Extract the (X, Y) coordinate from the center of the cell holding the provided text.  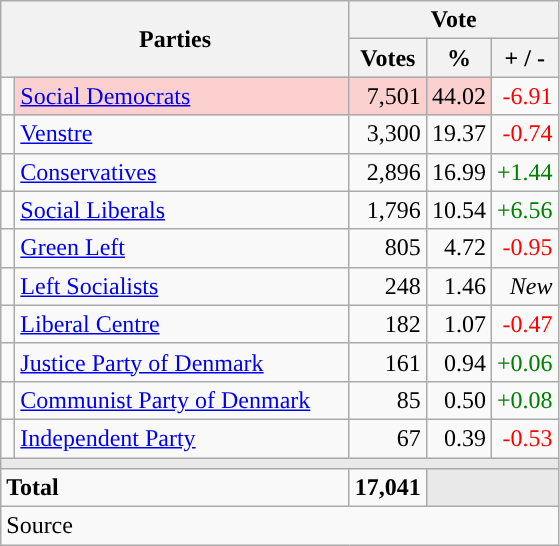
248 (388, 286)
Social Democrats (182, 96)
3,300 (388, 134)
0.39 (458, 438)
19.37 (458, 134)
+1.44 (524, 172)
0.50 (458, 400)
44.02 (458, 96)
1.07 (458, 324)
85 (388, 400)
Independent Party (182, 438)
Social Liberals (182, 210)
% (458, 58)
+0.08 (524, 400)
+6.56 (524, 210)
67 (388, 438)
Green Left (182, 248)
Votes (388, 58)
+0.06 (524, 362)
10.54 (458, 210)
2,896 (388, 172)
Conservatives (182, 172)
1,796 (388, 210)
17,041 (388, 488)
4.72 (458, 248)
16.99 (458, 172)
-0.47 (524, 324)
-0.95 (524, 248)
182 (388, 324)
Vote (454, 20)
Total (176, 488)
161 (388, 362)
Communist Party of Denmark (182, 400)
1.46 (458, 286)
Liberal Centre (182, 324)
Left Socialists (182, 286)
Justice Party of Denmark (182, 362)
New (524, 286)
-6.91 (524, 96)
+ / - (524, 58)
7,501 (388, 96)
-0.53 (524, 438)
805 (388, 248)
Source (280, 526)
Parties (176, 39)
0.94 (458, 362)
Venstre (182, 134)
-0.74 (524, 134)
